Return the [X, Y] coordinate for the center point of the cell that contains the specified text.  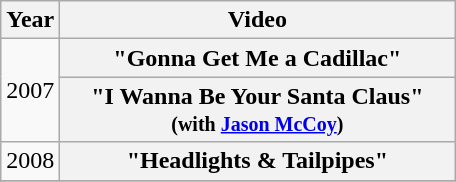
"Headlights & Tailpipes" [258, 161]
Video [258, 20]
"I Wanna Be Your Santa Claus"(with Jason McCoy) [258, 110]
2007 [30, 90]
Year [30, 20]
2008 [30, 161]
"Gonna Get Me a Cadillac" [258, 58]
